Extract the (X, Y) coordinate from the center of the cell holding the provided text.  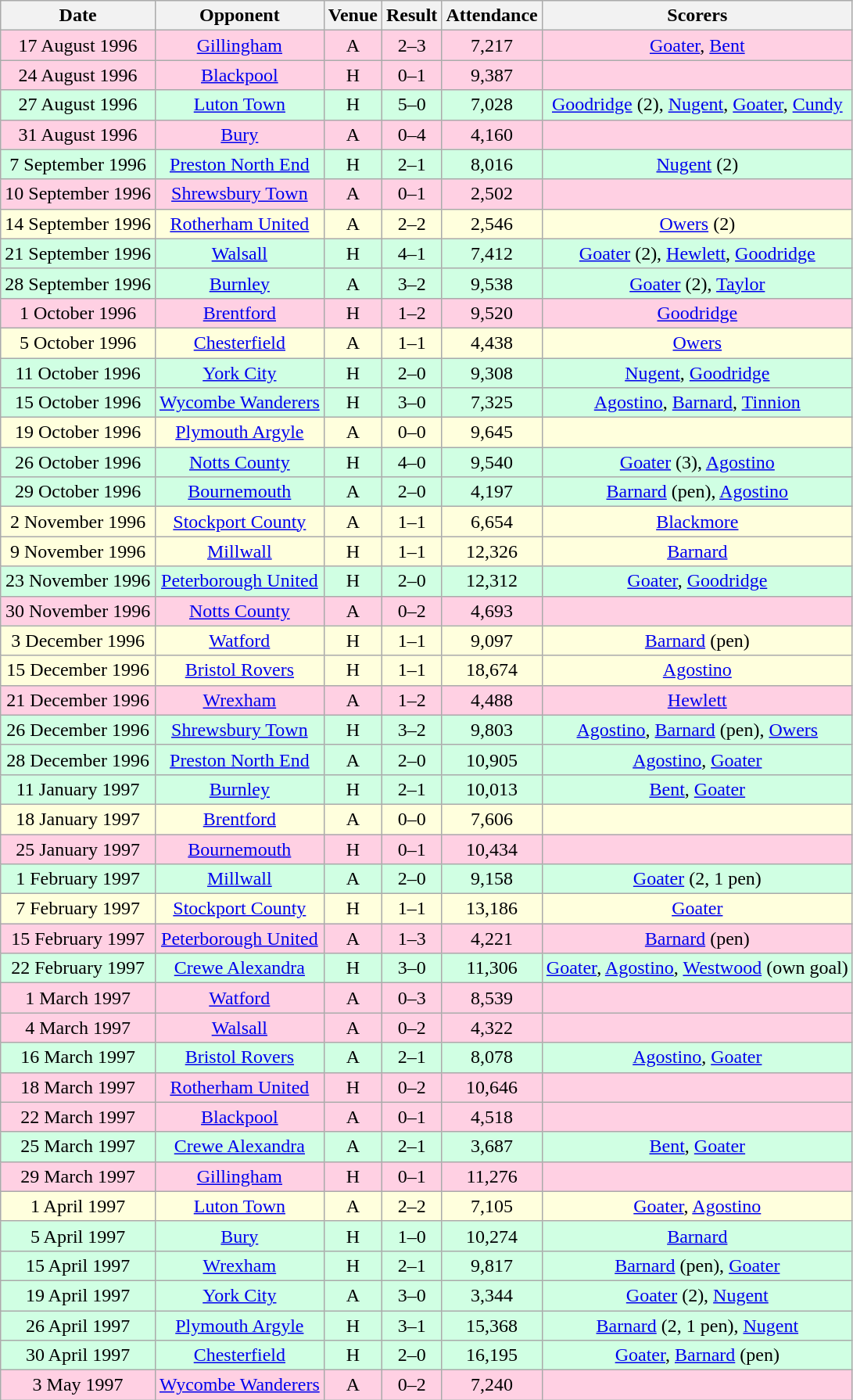
18,674 (492, 670)
7,217 (492, 45)
4,518 (492, 1117)
30 April 1997 (78, 1355)
4–1 (411, 253)
4,438 (492, 343)
5–0 (411, 105)
Goater (3), Agostino (697, 462)
Nugent, Goodridge (697, 373)
7,240 (492, 1385)
Blackmore (697, 522)
9,817 (492, 1265)
Goater, Agostino (697, 1206)
Barnard (pen), Agostino (697, 492)
3,344 (492, 1295)
1 October 1996 (78, 313)
Goodridge (2), Nugent, Goater, Cundy (697, 105)
14 September 1996 (78, 224)
15 October 1996 (78, 403)
5 October 1996 (78, 343)
1 March 1997 (78, 998)
7,412 (492, 253)
Goater (2), Nugent (697, 1295)
15 December 1996 (78, 670)
Scorers (697, 16)
Goater (2), Hewlett, Goodridge (697, 253)
1–0 (411, 1236)
Owers (697, 343)
21 December 1996 (78, 700)
10,274 (492, 1236)
7 September 1996 (78, 164)
9,308 (492, 373)
2 November 1996 (78, 522)
Nugent (2) (697, 164)
10,434 (492, 849)
15 April 1997 (78, 1265)
26 December 1996 (78, 730)
27 August 1996 (78, 105)
3 May 1997 (78, 1385)
21 September 1996 (78, 253)
9,387 (492, 75)
1 April 1997 (78, 1206)
9 November 1996 (78, 551)
Attendance (492, 16)
Barnard (pen), Goater (697, 1265)
7,606 (492, 819)
4 March 1997 (78, 1028)
19 April 1997 (78, 1295)
13,186 (492, 909)
9,097 (492, 641)
10,905 (492, 759)
1–3 (411, 939)
5 April 1997 (78, 1236)
9,540 (492, 462)
Goater, Barnard (pen) (697, 1355)
9,520 (492, 313)
Goater, Goodridge (697, 581)
Agostino (697, 670)
2,502 (492, 194)
10 September 1996 (78, 194)
4,221 (492, 939)
25 March 1997 (78, 1147)
22 February 1997 (78, 968)
10,646 (492, 1087)
11,276 (492, 1176)
29 March 1997 (78, 1176)
4–0 (411, 462)
17 August 1996 (78, 45)
15 February 1997 (78, 939)
3 December 1996 (78, 641)
7 February 1997 (78, 909)
9,538 (492, 283)
Barnard (2, 1 pen), Nugent (697, 1326)
6,654 (492, 522)
9,803 (492, 730)
25 January 1997 (78, 849)
Goodridge (697, 313)
30 November 1996 (78, 611)
4,197 (492, 492)
8,016 (492, 164)
4,693 (492, 611)
15,368 (492, 1326)
9,158 (492, 879)
10,013 (492, 789)
23 November 1996 (78, 581)
Hewlett (697, 700)
4,488 (492, 700)
3,687 (492, 1147)
28 September 1996 (78, 283)
11,306 (492, 968)
Venue (353, 16)
3–1 (411, 1326)
16,195 (492, 1355)
7,325 (492, 403)
Agostino, Barnard (pen), Owers (697, 730)
Agostino, Barnard, Tinnion (697, 403)
Goater (697, 909)
19 October 1996 (78, 433)
7,105 (492, 1206)
31 August 1996 (78, 135)
2–3 (411, 45)
11 October 1996 (78, 373)
0–3 (411, 998)
18 March 1997 (78, 1087)
Result (411, 16)
12,326 (492, 551)
29 October 1996 (78, 492)
Owers (2) (697, 224)
Opponent (239, 16)
Date (78, 16)
28 December 1996 (78, 759)
2,546 (492, 224)
12,312 (492, 581)
Goater (2, 1 pen) (697, 879)
26 April 1997 (78, 1326)
7,028 (492, 105)
11 January 1997 (78, 789)
22 March 1997 (78, 1117)
26 October 1996 (78, 462)
4,160 (492, 135)
8,078 (492, 1057)
Goater (2), Taylor (697, 283)
8,539 (492, 998)
Goater, Bent (697, 45)
Goater, Agostino, Westwood (own goal) (697, 968)
9,645 (492, 433)
4,322 (492, 1028)
1 February 1997 (78, 879)
24 August 1996 (78, 75)
16 March 1997 (78, 1057)
18 January 1997 (78, 819)
0–4 (411, 135)
